Extract the [X, Y] coordinate from the center of the cell holding the provided text.  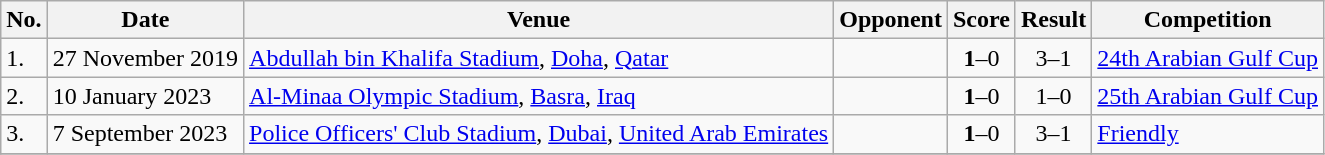
Opponent [891, 20]
Friendly [1208, 134]
24th Arabian Gulf Cup [1208, 58]
Al-Minaa Olympic Stadium, Basra, Iraq [539, 96]
27 November 2019 [145, 58]
Score [981, 20]
Venue [539, 20]
Competition [1208, 20]
7 September 2023 [145, 134]
No. [24, 20]
10 January 2023 [145, 96]
3. [24, 134]
Result [1053, 20]
Police Officers' Club Stadium, Dubai, United Arab Emirates [539, 134]
25th Arabian Gulf Cup [1208, 96]
1. [24, 58]
Date [145, 20]
2. [24, 96]
Abdullah bin Khalifa Stadium, Doha, Qatar [539, 58]
